Scan for the cell matching the given text and deliver its [X, Y] coordinate at center. 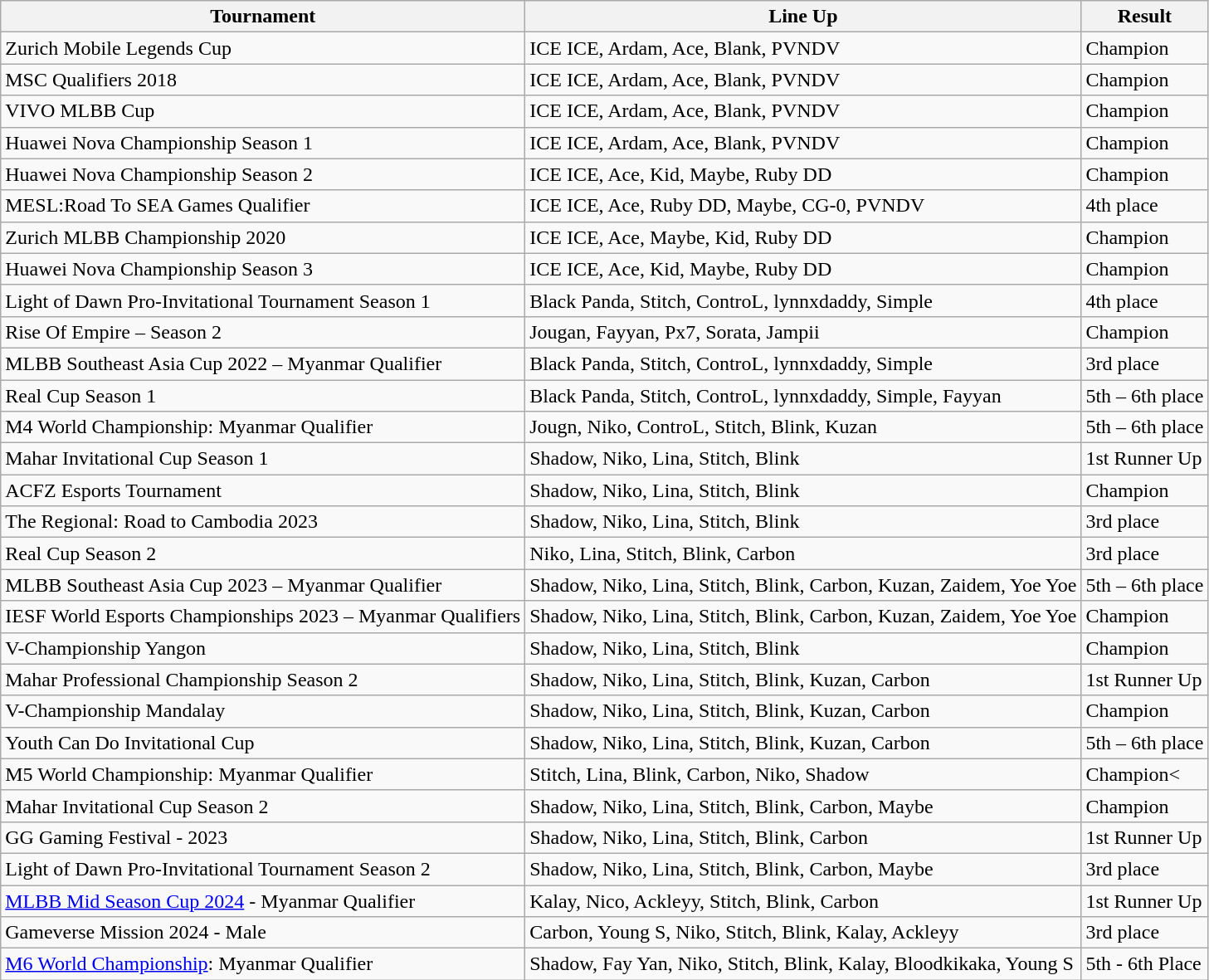
MLBB Southeast Asia Cup 2023 – Myanmar Qualifier [263, 585]
V-Championship Yangon [263, 648]
Youth Can Do Invitational Cup [263, 743]
Shadow, Niko, Lina, Stitch, Blink, Carbon [803, 837]
MSC Qualifiers 2018 [263, 80]
Mahar Invitational Cup Season 1 [263, 459]
Champion< [1145, 774]
Tournament [263, 17]
Real Cup Season 1 [263, 396]
M6 World Championship: Myanmar Qualifier [263, 964]
ACFZ Esports Tournament [263, 490]
Stitch, Lina, Blink, Carbon, Niko, Shadow [803, 774]
Mahar Invitational Cup Season 2 [263, 806]
MESL:Road To SEA Games Qualifier [263, 206]
Jougn, Niko, ControL, Stitch, Blink, Kuzan [803, 427]
Carbon, Young S, Niko, Stitch, Blink, Kalay, Ackleyy [803, 933]
Zurich MLBB Championship 2020 [263, 237]
Light of Dawn Pro-Invitational Tournament Season 2 [263, 869]
VIVO MLBB Cup [263, 111]
MLBB Southeast Asia Cup 2022 – Myanmar Qualifier [263, 363]
Huawei Nova Championship Season 2 [263, 174]
Light of Dawn Pro-Invitational Tournament Season 1 [263, 300]
Niko, Lina, Stitch, Blink, Carbon [803, 553]
Mahar Professional Championship Season 2 [263, 680]
The Regional: Road to Cambodia 2023 [263, 522]
MLBB Mid Season Cup 2024 - Myanmar Qualifier [263, 900]
Huawei Nova Championship Season 3 [263, 269]
Gameverse Mission 2024 - Male [263, 933]
Result [1145, 17]
GG Gaming Festival - 2023 [263, 837]
Black Panda, Stitch, ControL, lynnxdaddy, Simple, Fayyan [803, 396]
Kalay, Nico, Ackleyy, Stitch, Blink, Carbon [803, 900]
5th - 6th Place [1145, 964]
ICE ICE, Ace, Ruby DD, Maybe, CG-0, PVNDV [803, 206]
IESF World Esports Championships 2023 – Myanmar Qualifiers [263, 617]
Jougan, Fayyan, Px7, Sorata, Jampii [803, 332]
Real Cup Season 2 [263, 553]
ICE ICE, Ace, Maybe, Kid, Ruby DD [803, 237]
Shadow, Fay Yan, Niko, Stitch, Blink, Kalay, Bloodkikaka, Young S [803, 964]
Huawei Nova Championship Season 1 [263, 143]
Line Up [803, 17]
M4 World Championship: Myanmar Qualifier [263, 427]
M5 World Championship: Myanmar Qualifier [263, 774]
V-Championship Mandalay [263, 711]
Rise Of Empire – Season 2 [263, 332]
Zurich Mobile Legends Cup [263, 48]
